Pinpoint the cell where the given text exists, returning its (X, Y) midpoint coordinate. 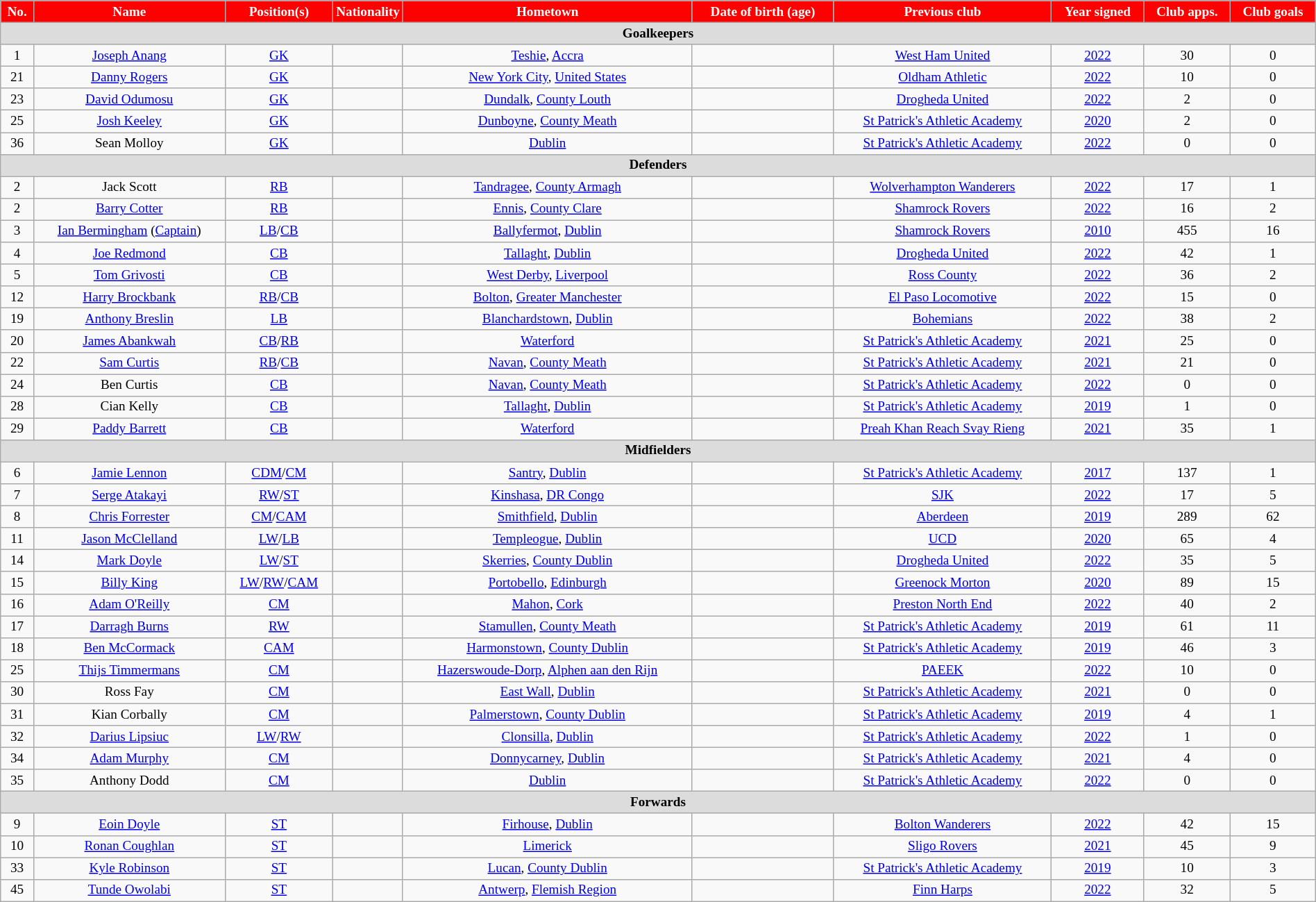
Harmonstown, County Dublin (547, 649)
Blanchardstown, Dublin (547, 319)
Paddy Barrett (129, 429)
Club apps. (1187, 12)
6 (17, 473)
Teshie, Accra (547, 56)
Oldham Athletic (943, 77)
Dunboyne, County Meath (547, 122)
Skerries, County Dublin (547, 561)
Billy King (129, 583)
CAM (279, 649)
2010 (1098, 231)
65 (1187, 539)
Sam Curtis (129, 363)
20 (17, 341)
East Wall, Dublin (547, 692)
22 (17, 363)
24 (17, 385)
14 (17, 561)
LW/RW (279, 737)
Barry Cotter (129, 209)
Forwards (658, 803)
No. (17, 12)
LW/RW/CAM (279, 583)
Firhouse, Dublin (547, 824)
Palmerstown, County Dublin (547, 715)
LW/LB (279, 539)
137 (1187, 473)
Kyle Robinson (129, 869)
Ballyfermot, Dublin (547, 231)
Jamie Lennon (129, 473)
Darragh Burns (129, 626)
Chris Forrester (129, 517)
Greenock Morton (943, 583)
Kinshasa, DR Congo (547, 495)
SJK (943, 495)
Clonsilla, Dublin (547, 737)
40 (1187, 605)
8 (17, 517)
New York City, United States (547, 77)
Sligo Rovers (943, 846)
Preston North End (943, 605)
61 (1187, 626)
Donnycarney, Dublin (547, 758)
CB/RB (279, 341)
Preah Khan Reach Svay Rieng (943, 429)
7 (17, 495)
LW/ST (279, 561)
James Abankwah (129, 341)
Club goals (1273, 12)
Bolton, Greater Manchester (547, 297)
Anthony Breslin (129, 319)
12 (17, 297)
Limerick (547, 846)
Bolton Wanderers (943, 824)
Tunde Owolabi (129, 890)
Wolverhampton Wanderers (943, 187)
Bohemians (943, 319)
Sean Molloy (129, 143)
Goalkeepers (658, 33)
Defenders (658, 165)
Position(s) (279, 12)
Tandragee, County Armagh (547, 187)
Eoin Doyle (129, 824)
46 (1187, 649)
Date of birth (age) (763, 12)
Cian Kelly (129, 407)
Templeogue, Dublin (547, 539)
Harry Brockbank (129, 297)
CM/CAM (279, 517)
West Derby, Liverpool (547, 275)
Finn Harps (943, 890)
LB/CB (279, 231)
UCD (943, 539)
Ian Bermingham (Captain) (129, 231)
Thijs Timmermans (129, 671)
Serge Atakayi (129, 495)
455 (1187, 231)
Santry, Dublin (547, 473)
Joe Redmond (129, 253)
CDM/CM (279, 473)
Adam Murphy (129, 758)
Dundalk, County Louth (547, 99)
Joseph Anang (129, 56)
Aberdeen (943, 517)
Ross Fay (129, 692)
Midfielders (658, 451)
Ben McCormack (129, 649)
El Paso Locomotive (943, 297)
Darius Lipsiuc (129, 737)
Year signed (1098, 12)
2017 (1098, 473)
18 (17, 649)
Antwerp, Flemish Region (547, 890)
38 (1187, 319)
Lucan, County Dublin (547, 869)
33 (17, 869)
19 (17, 319)
Danny Rogers (129, 77)
Mark Doyle (129, 561)
Nationality (368, 12)
West Ham United (943, 56)
Hazerswoude-Dorp, Alphen aan den Rijn (547, 671)
Hometown (547, 12)
289 (1187, 517)
29 (17, 429)
Stamullen, County Meath (547, 626)
Tom Grivosti (129, 275)
LB (279, 319)
28 (17, 407)
David Odumosu (129, 99)
23 (17, 99)
Jack Scott (129, 187)
RW (279, 626)
31 (17, 715)
62 (1273, 517)
Portobello, Edinburgh (547, 583)
Mahon, Cork (547, 605)
89 (1187, 583)
PAEEK (943, 671)
Kian Corbally (129, 715)
34 (17, 758)
Smithfield, Dublin (547, 517)
Ben Curtis (129, 385)
Anthony Dodd (129, 780)
Name (129, 12)
Adam O'Reilly (129, 605)
Jason McClelland (129, 539)
Ennis, County Clare (547, 209)
Josh Keeley (129, 122)
RW/ST (279, 495)
Previous club (943, 12)
Ronan Coughlan (129, 846)
Ross County (943, 275)
